Provide the [X, Y] coordinate of the cell's center where the given text is located.  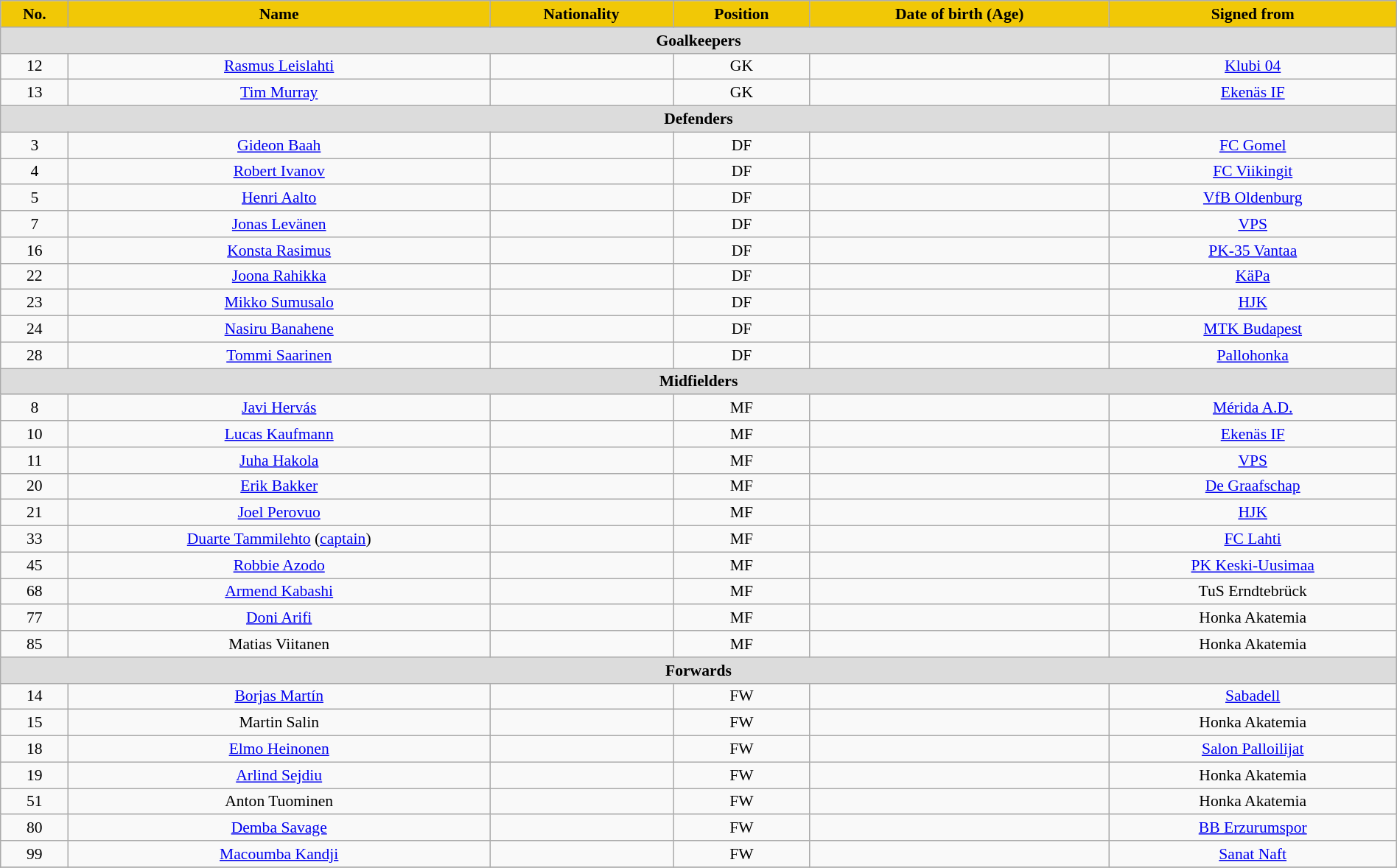
Salon Palloilijat [1253, 749]
Defenders [698, 119]
3 [35, 145]
Robert Ivanov [279, 172]
16 [35, 251]
Konsta Rasimus [279, 251]
4 [35, 172]
8 [35, 408]
24 [35, 329]
Mikko Sumusalo [279, 303]
Klubi 04 [1253, 66]
Arlind Sejdiu [279, 775]
De Graafschap [1253, 486]
Tommi Saarinen [279, 355]
18 [35, 749]
33 [35, 539]
19 [35, 775]
12 [35, 66]
Demba Savage [279, 828]
77 [35, 618]
FC Viikingit [1253, 172]
VfB Oldenburg [1253, 198]
28 [35, 355]
KäPa [1253, 276]
Doni Arifi [279, 618]
Name [279, 14]
10 [35, 434]
Nationality [582, 14]
Goalkeepers [698, 41]
Gideon Baah [279, 145]
PK Keski-Uusimaa [1253, 565]
5 [35, 198]
Mérida A.D. [1253, 408]
Martin Salin [279, 723]
15 [35, 723]
Duarte Tammilehto (captain) [279, 539]
13 [35, 93]
Nasiru Banahene [279, 329]
Joel Perovuo [279, 513]
51 [35, 802]
FC Lahti [1253, 539]
PK-35 Vantaa [1253, 251]
Robbie Azodo [279, 565]
99 [35, 854]
7 [35, 224]
Matias Viitanen [279, 644]
Anton Tuominen [279, 802]
Juha Hakola [279, 461]
11 [35, 461]
Macoumba Kandji [279, 854]
Jonas Levänen [279, 224]
Sanat Naft [1253, 854]
Rasmus Leislahti [279, 66]
BB Erzurumspor [1253, 828]
85 [35, 644]
23 [35, 303]
Elmo Heinonen [279, 749]
FC Gomel [1253, 145]
Signed from [1253, 14]
Javi Hervás [279, 408]
80 [35, 828]
Borjas Martín [279, 696]
Forwards [698, 671]
45 [35, 565]
22 [35, 276]
Midfielders [698, 382]
Henri Aalto [279, 198]
Date of birth (Age) [959, 14]
68 [35, 592]
TuS Erndtebrück [1253, 592]
Pallohonka [1253, 355]
No. [35, 14]
Joona Rahikka [279, 276]
Erik Bakker [279, 486]
Sabadell [1253, 696]
MTK Budapest [1253, 329]
Position [742, 14]
Armend Kabashi [279, 592]
Tim Murray [279, 93]
14 [35, 696]
21 [35, 513]
Lucas Kaufmann [279, 434]
20 [35, 486]
